Output the (x, y) coordinate of the center of the cell containing the given text.  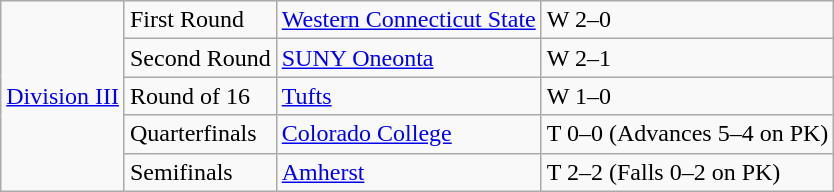
Second Round (200, 58)
First Round (200, 20)
W 2–0 (688, 20)
W 1–0 (688, 96)
T 2–2 (Falls 0–2 on PK) (688, 172)
SUNY Oneonta (408, 58)
Round of 16 (200, 96)
Tufts (408, 96)
W 2–1 (688, 58)
Quarterfinals (200, 134)
Semifinals (200, 172)
Western Connecticut State (408, 20)
Amherst (408, 172)
T 0–0 (Advances 5–4 on PK) (688, 134)
Colorado College (408, 134)
Division III (63, 96)
